Provide the [X, Y] coordinate of the cell's center where the given text is located.  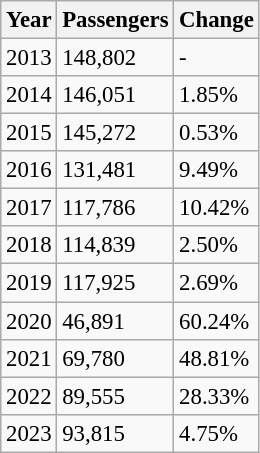
- [216, 58]
117,925 [116, 283]
114,839 [116, 245]
4.75% [216, 433]
117,786 [116, 208]
2022 [29, 396]
145,272 [116, 133]
2021 [29, 358]
9.49% [216, 170]
2023 [29, 433]
2013 [29, 58]
148,802 [116, 58]
2014 [29, 95]
2015 [29, 133]
10.42% [216, 208]
Year [29, 20]
2017 [29, 208]
1.85% [216, 95]
2020 [29, 321]
131,481 [116, 170]
46,891 [116, 321]
69,780 [116, 358]
2.50% [216, 245]
2.69% [216, 283]
Change [216, 20]
2019 [29, 283]
93,815 [116, 433]
89,555 [116, 396]
0.53% [216, 133]
48.81% [216, 358]
28.33% [216, 396]
2016 [29, 170]
Passengers [116, 20]
2018 [29, 245]
146,051 [116, 95]
60.24% [216, 321]
